Extract the (X, Y) coordinate from the center of the cell holding the provided text.  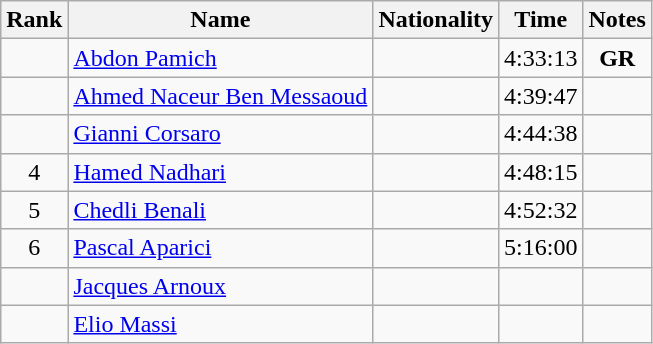
6 (34, 248)
Hamed Nadhari (220, 172)
Ahmed Naceur Ben Messaoud (220, 96)
Time (541, 20)
Nationality (436, 20)
4:44:38 (541, 134)
Jacques Arnoux (220, 286)
Pascal Aparici (220, 248)
Elio Massi (220, 324)
4:52:32 (541, 210)
Gianni Corsaro (220, 134)
GR (617, 58)
Rank (34, 20)
5 (34, 210)
Name (220, 20)
4:39:47 (541, 96)
5:16:00 (541, 248)
4 (34, 172)
Notes (617, 20)
4:48:15 (541, 172)
4:33:13 (541, 58)
Chedli Benali (220, 210)
Abdon Pamich (220, 58)
